Scan for the cell matching the given text and deliver its (x, y) coordinate at center. 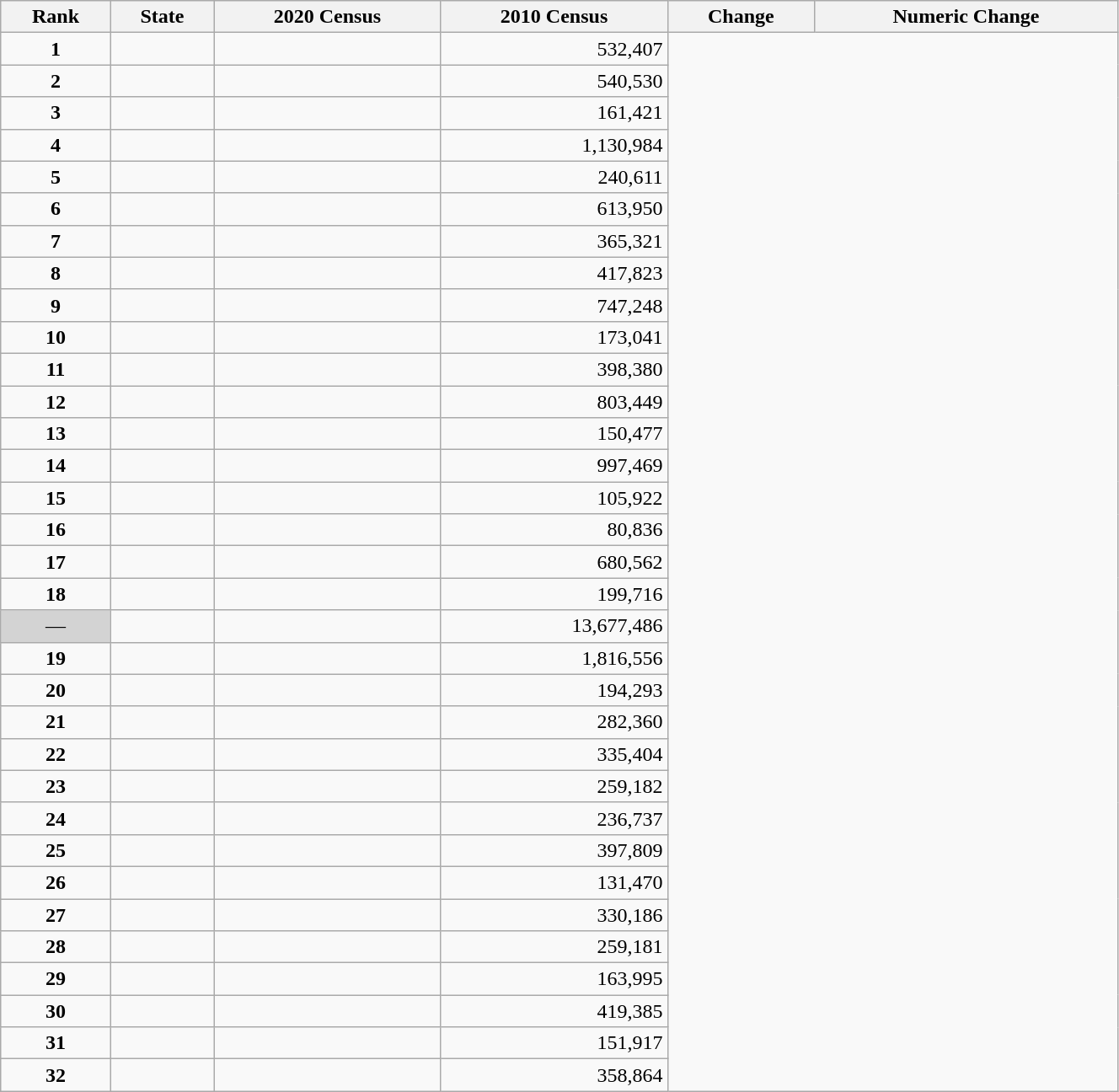
7 (56, 241)
9 (56, 305)
12 (56, 402)
358,864 (554, 1075)
22 (56, 754)
398,380 (554, 369)
417,823 (554, 273)
31 (56, 1043)
163,995 (554, 979)
747,248 (554, 305)
18 (56, 594)
1,816,556 (554, 658)
259,182 (554, 786)
80,836 (554, 530)
17 (56, 562)
11 (56, 369)
15 (56, 498)
14 (56, 466)
3 (56, 113)
5 (56, 177)
13 (56, 434)
State (162, 17)
335,404 (554, 754)
419,385 (554, 1011)
19 (56, 658)
30 (56, 1011)
26 (56, 882)
2 (56, 81)
330,186 (554, 914)
10 (56, 337)
282,360 (554, 722)
6 (56, 209)
Change (741, 17)
21 (56, 722)
240,611 (554, 177)
532,407 (554, 49)
2010 Census (554, 17)
32 (56, 1075)
28 (56, 947)
2020 Census (327, 17)
803,449 (554, 402)
105,922 (554, 498)
29 (56, 979)
151,917 (554, 1043)
173,041 (554, 337)
131,470 (554, 882)
365,321 (554, 241)
13,677,486 (554, 626)
25 (56, 850)
27 (56, 914)
8 (56, 273)
613,950 (554, 209)
Rank (56, 17)
1 (56, 49)
540,530 (554, 81)
4 (56, 145)
1,130,984 (554, 145)
— (56, 626)
397,809 (554, 850)
199,716 (554, 594)
161,421 (554, 113)
23 (56, 786)
20 (56, 690)
24 (56, 818)
259,181 (554, 947)
680,562 (554, 562)
997,469 (554, 466)
Numeric Change (966, 17)
236,737 (554, 818)
16 (56, 530)
150,477 (554, 434)
194,293 (554, 690)
